Locate the cell with the specified text and output its (X, Y) center coordinate. 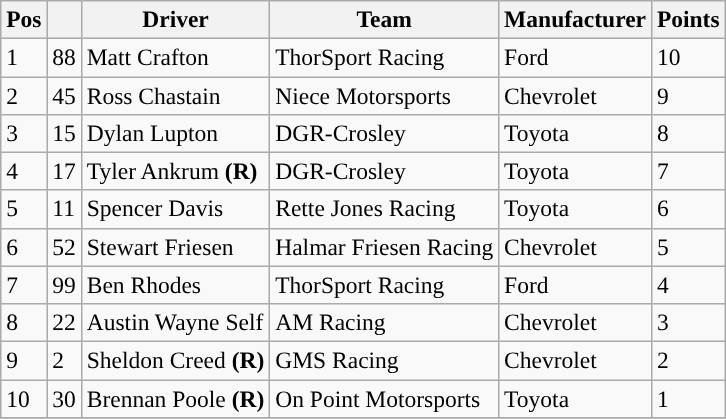
Ben Rhodes (175, 285)
Brennan Poole (R) (175, 398)
Stewart Friesen (175, 247)
88 (64, 57)
Niece Motorsports (384, 95)
Pos (24, 19)
Manufacturer (576, 19)
15 (64, 133)
45 (64, 95)
99 (64, 285)
Team (384, 19)
Tyler Ankrum (R) (175, 171)
30 (64, 398)
Dylan Lupton (175, 133)
Rette Jones Racing (384, 209)
Austin Wayne Self (175, 322)
52 (64, 247)
Points (688, 19)
Ross Chastain (175, 95)
22 (64, 322)
17 (64, 171)
GMS Racing (384, 360)
On Point Motorsports (384, 398)
AM Racing (384, 322)
Matt Crafton (175, 57)
11 (64, 209)
Driver (175, 19)
Sheldon Creed (R) (175, 360)
Spencer Davis (175, 209)
Halmar Friesen Racing (384, 247)
